For the text-containing cell, return its midpoint in (x, y) coordinate format. 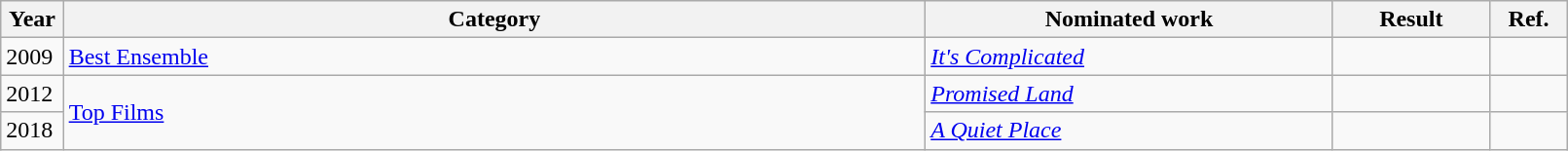
Top Films (494, 112)
A Quiet Place (1129, 131)
Ref. (1528, 19)
It's Complicated (1129, 57)
2018 (32, 131)
Promised Land (1129, 94)
Year (32, 19)
Best Ensemble (494, 57)
2009 (32, 57)
Nominated work (1129, 19)
2012 (32, 94)
Result (1411, 19)
Category (494, 19)
